Locate the cell with the specified text and output its (X, Y) center coordinate. 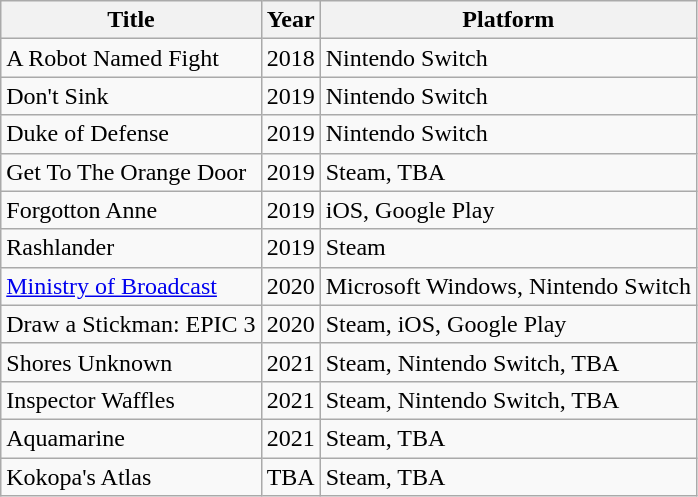
Don't Sink (131, 96)
Shores Unknown (131, 362)
Forgotton Anne (131, 210)
Draw a Stickman: EPIC 3 (131, 324)
A Robot Named Fight (131, 58)
Inspector Waffles (131, 400)
Duke of Defense (131, 134)
Aquamarine (131, 438)
Ministry of Broadcast (131, 286)
TBA (290, 477)
2018 (290, 58)
Platform (508, 20)
Year (290, 20)
Steam, iOS, Google Play (508, 324)
Microsoft Windows, Nintendo Switch (508, 286)
Steam (508, 248)
Get To The Orange Door (131, 172)
iOS, Google Play (508, 210)
Rashlander (131, 248)
Title (131, 20)
Kokopa's Atlas (131, 477)
